Provide the (x, y) coordinate of the cell's center where the given text is located.  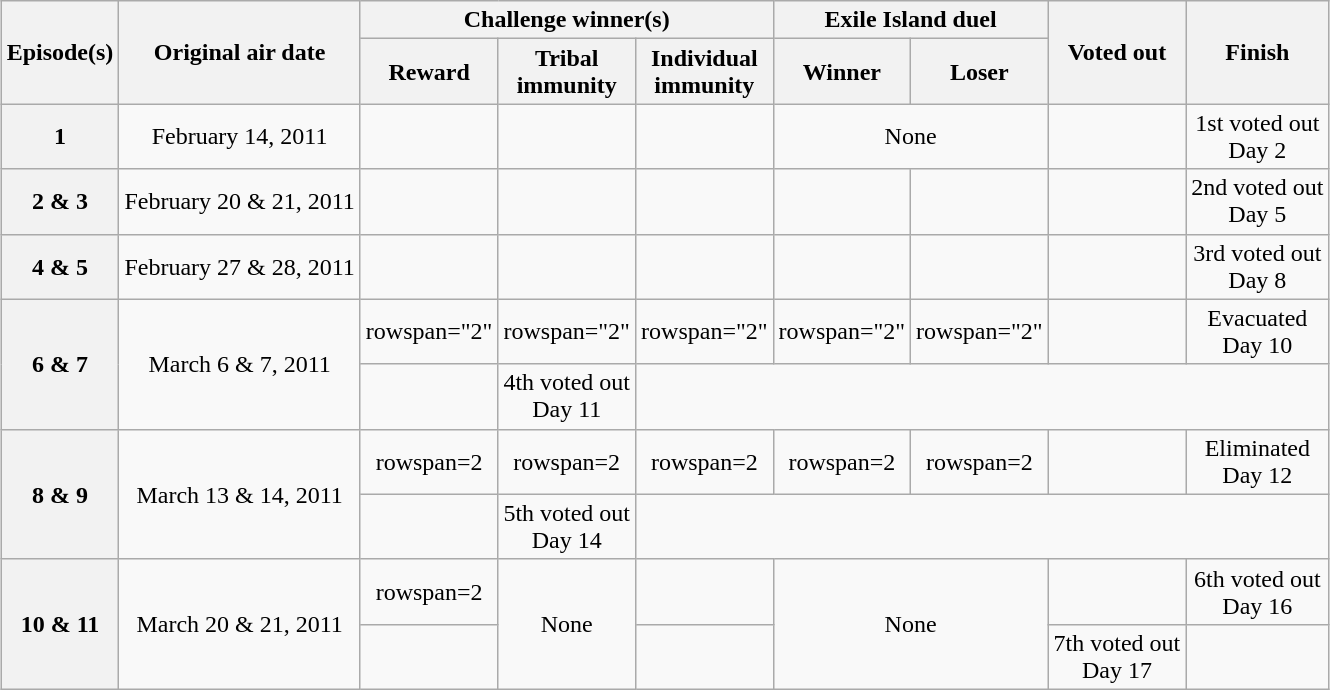
7th voted outDay 17 (1117, 656)
Original air date (240, 52)
EliminatedDay 12 (1258, 462)
Winner (842, 72)
Finish (1258, 52)
4th voted outDay 11 (567, 396)
EvacuatedDay 10 (1258, 332)
March 20 & 21, 2011 (240, 624)
February 20 & 21, 2011 (240, 202)
Individualimmunity (705, 72)
6 & 7 (60, 364)
2 & 3 (60, 202)
Loser (980, 72)
1 (60, 136)
10 & 11 (60, 624)
Voted out (1117, 52)
3rd voted outDay 8 (1258, 266)
4 & 5 (60, 266)
February 14, 2011 (240, 136)
Reward (429, 72)
Tribalimmunity (567, 72)
8 & 9 (60, 494)
6th voted outDay 16 (1258, 592)
Exile Island duel (910, 20)
February 27 & 28, 2011 (240, 266)
Episode(s) (60, 52)
March 13 & 14, 2011 (240, 494)
2nd voted outDay 5 (1258, 202)
March 6 & 7, 2011 (240, 364)
Challenge winner(s) (566, 20)
5th voted outDay 14 (567, 526)
1st voted outDay 2 (1258, 136)
